From the cell containing the given text, extract its center point as [X, Y] coordinate. 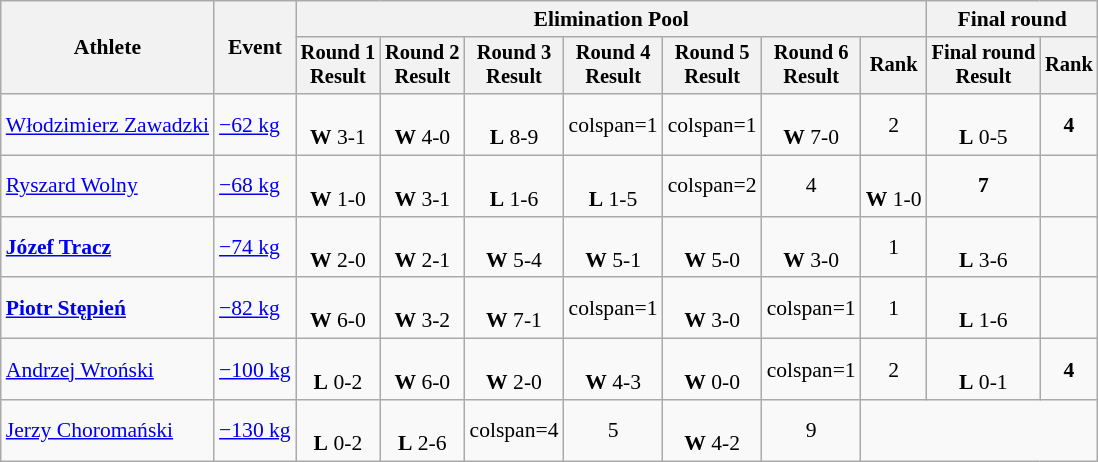
Andrzej Wroński [108, 370]
Round 5Result [712, 66]
Final roundResult [984, 66]
Elimination Pool [612, 19]
Round 6Result [812, 66]
L 3-6 [984, 248]
W 4-0 [422, 124]
7 [984, 186]
W 5-4 [514, 248]
−100 kg [255, 370]
Ryszard Wolny [108, 186]
W 5-0 [712, 248]
−82 kg [255, 308]
L 8-9 [514, 124]
−74 kg [255, 248]
Round 2Result [422, 66]
W 5-1 [614, 248]
L 0-5 [984, 124]
L 2-6 [422, 430]
colspan=2 [712, 186]
W 2-1 [422, 248]
Round 1Result [338, 66]
Athlete [108, 48]
Józef Tracz [108, 248]
Event [255, 48]
colspan=4 [514, 430]
L 0-1 [984, 370]
W 3-2 [422, 308]
−68 kg [255, 186]
−130 kg [255, 430]
−62 kg [255, 124]
Round 4Result [614, 66]
W 7-0 [812, 124]
W 4-2 [712, 430]
Round 3Result [514, 66]
L 1-5 [614, 186]
W 7-1 [514, 308]
Final round [1012, 19]
W 4-3 [614, 370]
5 [614, 430]
Piotr Stępień [108, 308]
W 0-0 [712, 370]
Jerzy Choromański [108, 430]
Włodzimierz Zawadzki [108, 124]
9 [812, 430]
